Search for the cell housing the specified text and yield its (X, Y) center coordinate. 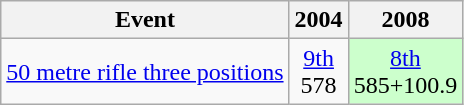
2004 (318, 20)
2008 (406, 20)
Event (145, 20)
8th585+100.9 (406, 72)
50 metre rifle three positions (145, 72)
9th578 (318, 72)
